Scan for the cell matching the given text and deliver its [X, Y] coordinate at center. 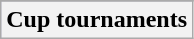
Cup tournaments [97, 20]
